Output the (X, Y) coordinate of the center of the cell containing the given text.  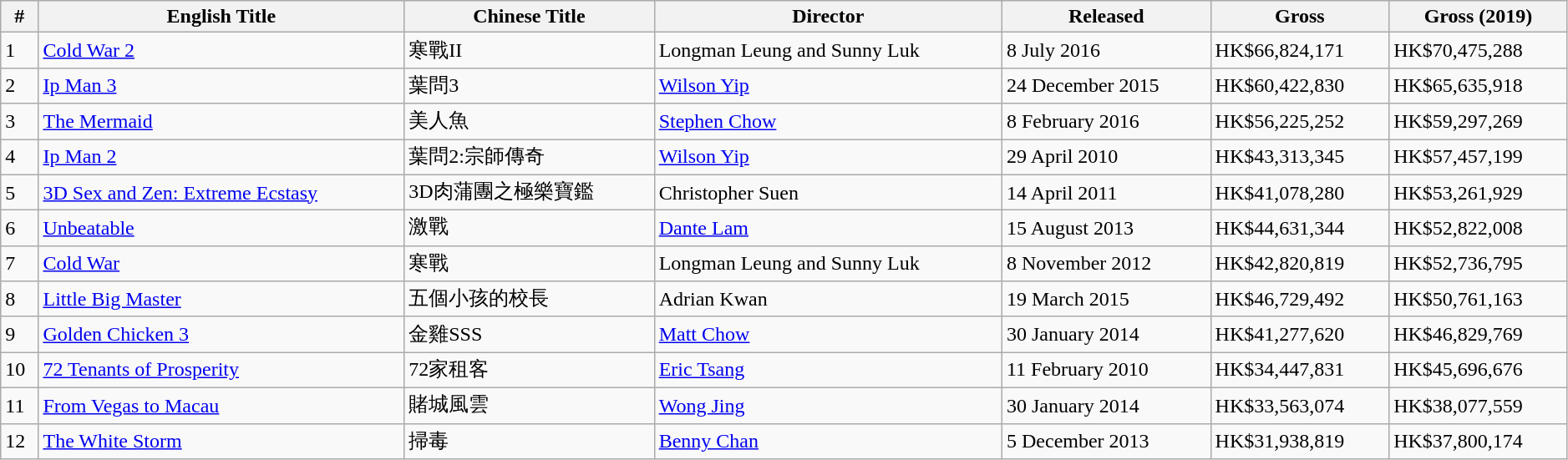
HK$57,457,199 (1479, 157)
2 (20, 85)
HK$52,822,008 (1479, 229)
11 February 2010 (1106, 371)
3D Sex and Zen: Extreme Ecstasy (221, 192)
1 (20, 50)
HK$43,313,345 (1300, 157)
Director (828, 17)
Little Big Master (221, 299)
5 (20, 192)
HK$46,729,492 (1300, 299)
# (20, 17)
12 (20, 441)
HK$56,225,252 (1300, 122)
From Vegas to Macau (221, 406)
24 December 2015 (1106, 85)
7 (20, 264)
HK$65,635,918 (1479, 85)
The White Storm (221, 441)
HK$44,631,344 (1300, 229)
HK$52,736,795 (1479, 264)
HK$31,938,819 (1300, 441)
Cold War 2 (221, 50)
Dante Lam (828, 229)
Wong Jing (828, 406)
HK$33,563,074 (1300, 406)
Released (1106, 17)
HK$41,078,280 (1300, 192)
五個小孩的校長 (530, 299)
3 (20, 122)
8 November 2012 (1106, 264)
10 (20, 371)
HK$37,800,174 (1479, 441)
5 December 2013 (1106, 441)
激戰 (530, 229)
HK$53,261,929 (1479, 192)
Unbeatable (221, 229)
HK$66,824,171 (1300, 50)
Chinese Title (530, 17)
Cold War (221, 264)
葉問2:宗師傳奇 (530, 157)
English Title (221, 17)
HK$42,820,819 (1300, 264)
HK$45,696,676 (1479, 371)
14 April 2011 (1106, 192)
29 April 2010 (1106, 157)
寒戰II (530, 50)
Christopher Suen (828, 192)
HK$46,829,769 (1479, 334)
金雞SSS (530, 334)
HK$50,761,163 (1479, 299)
掃毒 (530, 441)
Golden Chicken 3 (221, 334)
Adrian Kwan (828, 299)
Eric Tsang (828, 371)
8 July 2016 (1106, 50)
賭城風雲 (530, 406)
72 Tenants of Prosperity (221, 371)
8 (20, 299)
72家租客 (530, 371)
8 February 2016 (1106, 122)
15 August 2013 (1106, 229)
Ip Man 3 (221, 85)
9 (20, 334)
葉問3 (530, 85)
寒戰 (530, 264)
HK$70,475,288 (1479, 50)
HK$34,447,831 (1300, 371)
HK$38,077,559 (1479, 406)
6 (20, 229)
HK$41,277,620 (1300, 334)
Gross (1300, 17)
11 (20, 406)
3D肉蒲團之極樂寶鑑 (530, 192)
HK$60,422,830 (1300, 85)
Gross (2019) (1479, 17)
19 March 2015 (1106, 299)
Benny Chan (828, 441)
Matt Chow (828, 334)
HK$59,297,269 (1479, 122)
The Mermaid (221, 122)
Stephen Chow (828, 122)
Ip Man 2 (221, 157)
美人魚 (530, 122)
4 (20, 157)
